Find where the given text appears and provide that cell's center as [x, y] coordinate. 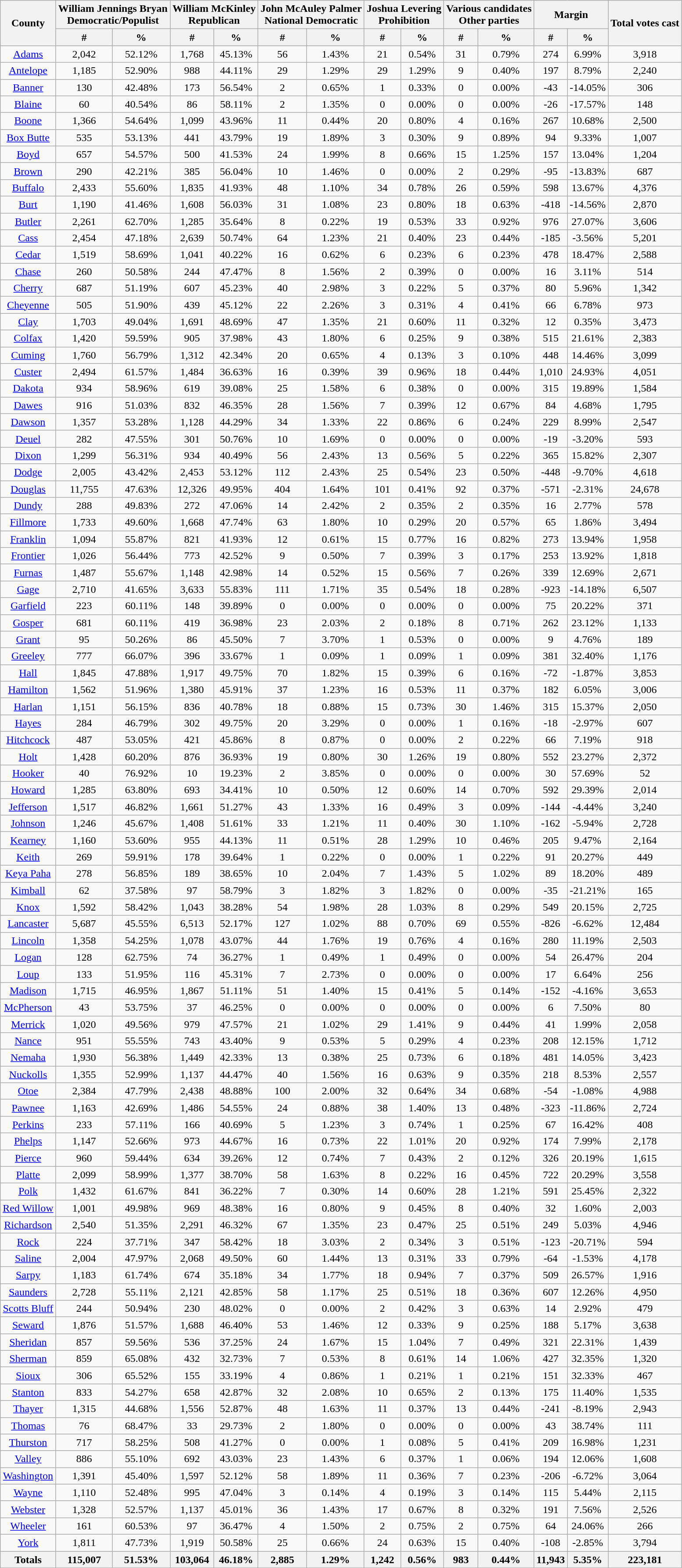
449 [645, 857]
1,320 [645, 1359]
1.71% [336, 589]
56.31% [141, 455]
7.50% [588, 1007]
1,597 [192, 1476]
54.55% [236, 1108]
419 [192, 623]
-11.86% [588, 1108]
44 [283, 940]
13.67% [588, 188]
1,185 [84, 71]
1,151 [84, 706]
Merrick [28, 1024]
51.96% [141, 690]
2,885 [283, 1560]
20.15% [588, 907]
365 [551, 455]
2,014 [645, 790]
Richardson [28, 1225]
McPherson [28, 1007]
8.99% [588, 422]
45.67% [141, 824]
Franklin [28, 539]
2.42% [336, 506]
41.65% [141, 589]
49.50% [236, 1258]
56.79% [141, 355]
24.06% [588, 1526]
40.54% [141, 104]
Seward [28, 1325]
Sheridan [28, 1342]
53.12% [236, 472]
0.77% [422, 539]
Sarpy [28, 1275]
8.53% [588, 1074]
Cass [28, 238]
Keith [28, 857]
1,408 [192, 824]
1,428 [84, 756]
Otoe [28, 1091]
Grant [28, 639]
593 [645, 439]
2,540 [84, 1225]
0.06% [506, 1459]
253 [551, 556]
0.64% [422, 1091]
385 [192, 171]
2.77% [588, 506]
256 [645, 974]
29.73% [236, 1426]
-2.85% [588, 1543]
45.86% [236, 740]
Adams [28, 54]
43.79% [236, 138]
57.11% [141, 1125]
2,003 [645, 1208]
269 [84, 857]
3,633 [192, 589]
777 [84, 656]
821 [192, 539]
Pawnee [28, 1108]
5.03% [588, 1225]
47.88% [141, 673]
1.50% [336, 1526]
1,176 [645, 656]
194 [551, 1459]
18.20% [588, 874]
273 [551, 539]
Blaine [28, 104]
Boyd [28, 154]
55.60% [141, 188]
-14.18% [588, 589]
14.46% [588, 355]
Dawson [28, 422]
39.89% [236, 606]
1,010 [551, 372]
2,042 [84, 54]
16.42% [588, 1125]
0.52% [336, 573]
42.52% [236, 556]
39.26% [236, 1158]
Webster [28, 1509]
45.13% [236, 54]
886 [84, 1459]
52.57% [141, 1509]
-2.31% [588, 489]
2,870 [645, 204]
52.99% [141, 1074]
Colfax [28, 338]
1.44% [336, 1258]
45.50% [236, 639]
12.26% [588, 1292]
12.06% [588, 1459]
53.75% [141, 1007]
Joshua LeveringProhibition [404, 15]
43.96% [236, 121]
Howard [28, 790]
2,454 [84, 238]
157 [551, 154]
-4.16% [588, 991]
1,562 [84, 690]
1,312 [192, 355]
3,099 [645, 355]
29.39% [588, 790]
500 [192, 154]
722 [551, 1175]
0.42% [422, 1309]
960 [84, 1158]
1.69% [336, 439]
233 [84, 1125]
42.87% [236, 1392]
2,494 [84, 372]
432 [192, 1359]
Wheeler [28, 1526]
197 [551, 71]
53.13% [141, 138]
1,712 [645, 1041]
Lancaster [28, 924]
280 [551, 940]
55.11% [141, 1292]
42.69% [141, 1108]
45.23% [236, 288]
11,943 [551, 1560]
1.98% [336, 907]
44.11% [236, 71]
46.25% [236, 1007]
-1.53% [588, 1258]
36.63% [236, 372]
4,618 [645, 472]
1,041 [192, 255]
Stanton [28, 1392]
Pierce [28, 1158]
37.58% [141, 890]
24,678 [645, 489]
115,007 [84, 1560]
62.70% [141, 221]
Deuel [28, 439]
95 [84, 639]
-26 [551, 104]
70 [283, 673]
3,240 [645, 807]
1,078 [192, 940]
68.47% [141, 1426]
Hall [28, 673]
56.54% [236, 87]
Lincoln [28, 940]
56.38% [141, 1058]
39 [382, 372]
59.59% [141, 338]
1,391 [84, 1476]
25.45% [588, 1191]
50.94% [141, 1309]
56.03% [236, 204]
Washington [28, 1476]
743 [192, 1041]
2,099 [84, 1175]
509 [551, 1275]
50.74% [236, 238]
Buffalo [28, 188]
58.25% [141, 1442]
3,918 [645, 54]
467 [645, 1376]
249 [551, 1225]
-95 [551, 171]
6.78% [588, 305]
38.74% [588, 1426]
46.95% [141, 991]
47 [283, 322]
1,026 [84, 556]
535 [84, 138]
658 [192, 1392]
75 [551, 606]
478 [551, 255]
44.29% [236, 422]
1,007 [645, 138]
0.47% [422, 1225]
536 [192, 1342]
1.77% [336, 1275]
188 [551, 1325]
1,668 [192, 523]
1,519 [84, 255]
-162 [551, 824]
46.79% [141, 723]
230 [192, 1309]
20.27% [588, 857]
1,328 [84, 1509]
1,357 [84, 422]
61.74% [141, 1275]
49.95% [236, 489]
0.87% [336, 740]
2,500 [645, 121]
Dakota [28, 388]
1,487 [84, 573]
53.28% [141, 422]
-571 [551, 489]
1,366 [84, 121]
10.68% [588, 121]
0.08% [422, 1442]
1,420 [84, 338]
681 [84, 623]
-17.57% [588, 104]
1,242 [382, 1560]
43.40% [236, 1041]
51.53% [141, 1560]
-5.94% [588, 824]
1.01% [422, 1141]
32.35% [588, 1359]
Thurston [28, 1442]
1,688 [192, 1325]
1,811 [84, 1543]
1,355 [84, 1074]
396 [192, 656]
47.04% [236, 1492]
37.98% [236, 338]
55.83% [236, 589]
489 [645, 874]
32.33% [588, 1376]
859 [84, 1359]
43.07% [236, 940]
Cherry [28, 288]
12,484 [645, 924]
1,020 [84, 1024]
2.26% [336, 305]
Sherman [28, 1359]
2,671 [645, 573]
Greeley [28, 656]
549 [551, 907]
836 [192, 706]
278 [84, 874]
1,163 [84, 1108]
127 [283, 924]
1.58% [336, 388]
578 [645, 506]
-206 [551, 1476]
36.27% [236, 957]
36.47% [236, 1526]
1.60% [588, 1208]
Custer [28, 372]
1,733 [84, 523]
1,128 [192, 422]
47.73% [141, 1543]
165 [645, 890]
290 [84, 171]
13.94% [588, 539]
1,486 [192, 1108]
Keya Paha [28, 874]
33.19% [236, 1376]
-108 [551, 1543]
37.71% [141, 1241]
1,517 [84, 807]
3.29% [336, 723]
Nemaha [28, 1058]
50.76% [236, 439]
Boone [28, 121]
46.32% [236, 1225]
191 [551, 1509]
Loup [28, 974]
905 [192, 338]
161 [84, 1526]
51.11% [236, 991]
0.24% [506, 422]
598 [551, 188]
166 [192, 1125]
182 [551, 690]
441 [192, 138]
1,556 [192, 1409]
23.12% [588, 623]
-19 [551, 439]
2,547 [645, 422]
0.10% [506, 355]
44.13% [236, 840]
4,178 [645, 1258]
205 [551, 840]
2,557 [645, 1074]
13.04% [588, 154]
1,001 [84, 1208]
84 [551, 405]
0.57% [506, 523]
4.76% [588, 639]
51.57% [141, 1325]
2.00% [336, 1091]
2,725 [645, 907]
0.17% [506, 556]
36 [283, 1509]
William McKinleyRepublican [214, 15]
Douglas [28, 489]
103,064 [192, 1560]
Saline [28, 1258]
1,845 [84, 673]
Cedar [28, 255]
Polk [28, 1191]
19.23% [236, 773]
3,473 [645, 322]
951 [84, 1041]
2,588 [645, 255]
8.79% [588, 71]
54.57% [141, 154]
45.31% [236, 974]
56.85% [141, 874]
2,068 [192, 1258]
128 [84, 957]
89 [551, 874]
60.53% [141, 1526]
692 [192, 1459]
44.47% [236, 1074]
11,755 [84, 489]
1,703 [84, 322]
-3.20% [588, 439]
0.55% [506, 924]
5,687 [84, 924]
4,946 [645, 1225]
1,133 [645, 623]
Clay [28, 322]
439 [192, 305]
339 [551, 573]
1,147 [84, 1141]
1,615 [645, 1158]
674 [192, 1275]
Red Willow [28, 1208]
54.25% [141, 940]
1.25% [506, 154]
9.33% [588, 138]
1.04% [422, 1342]
2,433 [84, 188]
-6.62% [588, 924]
3,558 [645, 1175]
2.08% [336, 1392]
301 [192, 439]
-144 [551, 807]
42.98% [236, 573]
59.91% [141, 857]
46.40% [236, 1325]
38.28% [236, 907]
42.85% [236, 1292]
1,160 [84, 840]
2,710 [84, 589]
-152 [551, 991]
Antelope [28, 71]
54.27% [141, 1392]
Gage [28, 589]
1,661 [192, 807]
2,004 [84, 1258]
857 [84, 1342]
County [28, 23]
41.27% [236, 1442]
41.46% [141, 204]
2,291 [192, 1225]
223 [84, 606]
52.66% [141, 1141]
448 [551, 355]
918 [645, 740]
69 [461, 924]
262 [551, 623]
58.79% [236, 890]
Hitchcock [28, 740]
3.85% [336, 773]
91 [551, 857]
52.17% [236, 924]
36.93% [236, 756]
2,058 [645, 1024]
Harlan [28, 706]
1,358 [84, 940]
1.76% [336, 940]
4,051 [645, 372]
12,326 [192, 489]
47.55% [141, 439]
1,760 [84, 355]
2.03% [336, 623]
53.05% [141, 740]
2,453 [192, 472]
3,794 [645, 1543]
53 [283, 1325]
6.05% [588, 690]
Dodge [28, 472]
1,342 [645, 288]
48.69% [236, 322]
-6.72% [588, 1476]
18.47% [588, 255]
21.61% [588, 338]
Jefferson [28, 807]
34.41% [236, 790]
3,606 [645, 221]
-4.44% [588, 807]
969 [192, 1208]
302 [192, 723]
45.55% [141, 924]
0.59% [506, 188]
54.64% [141, 121]
51.03% [141, 405]
1,204 [645, 154]
-323 [551, 1108]
1.86% [588, 523]
1,584 [645, 388]
267 [551, 121]
20.22% [588, 606]
1,183 [84, 1275]
48.02% [236, 1309]
14.05% [588, 1058]
591 [551, 1191]
-1.08% [588, 1091]
4,988 [645, 1091]
1,299 [84, 455]
0.71% [506, 623]
15.37% [588, 706]
2,261 [84, 221]
1,535 [645, 1392]
1,315 [84, 1409]
112 [283, 472]
-923 [551, 589]
916 [84, 405]
44.68% [141, 1409]
1,768 [192, 54]
52 [645, 773]
Brown [28, 171]
45.01% [236, 1509]
Johnson [28, 824]
Hayes [28, 723]
1,484 [192, 372]
-72 [551, 673]
773 [192, 556]
6.64% [588, 974]
62.75% [141, 957]
20.19% [588, 1158]
56.44% [141, 556]
Hooker [28, 773]
Phelps [28, 1141]
63.80% [141, 790]
Kearney [28, 840]
6.99% [588, 54]
46.18% [236, 1560]
2,307 [645, 455]
Totals [28, 1560]
51.35% [141, 1225]
50.26% [141, 639]
40.49% [236, 455]
2,943 [645, 1409]
Gosper [28, 623]
173 [192, 87]
2,724 [645, 1108]
Logan [28, 957]
0.62% [336, 255]
178 [192, 857]
0.46% [506, 840]
42.33% [236, 1058]
505 [84, 305]
57.69% [588, 773]
3,653 [645, 991]
3.03% [336, 1241]
13.92% [588, 556]
2,372 [645, 756]
876 [192, 756]
74 [192, 957]
487 [84, 740]
1,190 [84, 204]
5.17% [588, 1325]
2,121 [192, 1292]
35.18% [236, 1275]
51.19% [141, 288]
272 [192, 506]
0.34% [422, 1241]
49.56% [141, 1024]
45.12% [236, 305]
1,818 [645, 556]
23.27% [588, 756]
62 [84, 890]
4,376 [645, 188]
3.11% [588, 272]
592 [551, 790]
45.40% [141, 1476]
45.91% [236, 690]
John McAuley PalmerNational Democratic [311, 15]
26.47% [588, 957]
1.67% [336, 1342]
-13.83% [588, 171]
38 [382, 1108]
326 [551, 1158]
7.19% [588, 740]
9.47% [588, 840]
1,246 [84, 824]
88 [382, 924]
1,449 [192, 1058]
2,438 [192, 1091]
36.98% [236, 623]
0.96% [422, 372]
Nance [28, 1041]
1,377 [192, 1175]
Cuming [28, 355]
94 [551, 138]
7.99% [588, 1141]
223,181 [645, 1560]
955 [192, 840]
2,178 [645, 1141]
Scotts Bluff [28, 1309]
4,950 [645, 1292]
Dundy [28, 506]
2,383 [645, 338]
5.96% [588, 288]
47.97% [141, 1258]
1,380 [192, 690]
Box Butte [28, 138]
832 [192, 405]
-20.71% [588, 1241]
5.35% [588, 1560]
Knox [28, 907]
Total votes cast [645, 23]
204 [645, 957]
-1.87% [588, 673]
404 [283, 489]
19.89% [588, 388]
1.41% [422, 1024]
6,507 [645, 589]
3.70% [336, 639]
0.82% [506, 539]
51.95% [141, 974]
35.64% [236, 221]
0.94% [422, 1275]
92 [461, 489]
61.67% [141, 1191]
1,919 [192, 1543]
3,423 [645, 1058]
-21.21% [588, 890]
101 [382, 489]
1,043 [192, 907]
47.06% [236, 506]
Hamilton [28, 690]
Platte [28, 1175]
56.15% [141, 706]
66.07% [141, 656]
2,115 [645, 1492]
41 [551, 1024]
1,715 [84, 991]
Dawes [28, 405]
53.60% [141, 840]
16.98% [588, 1442]
York [28, 1543]
38.65% [236, 874]
0.78% [422, 188]
833 [84, 1392]
116 [192, 974]
43.42% [141, 472]
Burt [28, 204]
55.10% [141, 1459]
0.28% [506, 589]
0.89% [506, 138]
59.44% [141, 1158]
693 [192, 790]
-448 [551, 472]
229 [551, 422]
Sioux [28, 1376]
0.26% [506, 573]
61.57% [141, 372]
3,006 [645, 690]
12.69% [588, 573]
-64 [551, 1258]
1,958 [645, 539]
22.31% [588, 1342]
33.67% [236, 656]
11.19% [588, 940]
634 [192, 1158]
717 [84, 1442]
841 [192, 1191]
52.48% [141, 1492]
12.15% [588, 1041]
2.04% [336, 874]
-241 [551, 1409]
1,592 [84, 907]
26 [461, 188]
58.99% [141, 1175]
Wayne [28, 1492]
481 [551, 1058]
Butler [28, 221]
552 [551, 756]
3,853 [645, 673]
976 [551, 221]
224 [84, 1241]
43.03% [236, 1459]
-123 [551, 1241]
47.57% [236, 1024]
60.20% [141, 756]
151 [551, 1376]
-3.56% [588, 238]
Cheyenne [28, 305]
1,867 [192, 991]
Kimball [28, 890]
3,494 [645, 523]
0.43% [422, 1158]
32.40% [588, 656]
2.98% [336, 288]
39.64% [236, 857]
William Jennings BryanDemocratic/Populist [113, 15]
56.04% [236, 171]
40.69% [236, 1125]
Chase [28, 272]
347 [192, 1241]
1,917 [192, 673]
11.40% [588, 1392]
48.38% [236, 1208]
Holt [28, 756]
-826 [551, 924]
6,513 [192, 924]
5.44% [588, 1492]
983 [461, 1560]
Perkins [28, 1125]
15.82% [588, 455]
1.26% [422, 756]
657 [84, 154]
427 [551, 1359]
2.92% [588, 1309]
65 [551, 523]
49.83% [141, 506]
995 [192, 1492]
1,099 [192, 121]
49.60% [141, 523]
1.08% [336, 204]
1,110 [84, 1492]
-2.97% [588, 723]
130 [84, 87]
5,201 [645, 238]
47.63% [141, 489]
32.73% [236, 1359]
209 [551, 1442]
-18 [551, 723]
Thayer [28, 1409]
3,638 [645, 1325]
55.67% [141, 573]
46.82% [141, 807]
76 [84, 1426]
55.55% [141, 1041]
0.68% [506, 1091]
27.07% [588, 221]
1,231 [645, 1442]
37.25% [236, 1342]
44.67% [236, 1141]
479 [645, 1309]
-54 [551, 1091]
Furnas [28, 573]
0.19% [422, 1492]
Madison [28, 991]
38.70% [236, 1175]
2,639 [192, 238]
0.48% [506, 1108]
2,164 [645, 840]
2,005 [84, 472]
Frontier [28, 556]
Fillmore [28, 523]
1.17% [336, 1292]
58.96% [141, 388]
Thomas [28, 1426]
619 [192, 388]
51 [283, 991]
49.04% [141, 322]
-14.05% [588, 87]
65.52% [141, 1376]
2,050 [645, 706]
208 [551, 1041]
594 [645, 1241]
288 [84, 506]
2,384 [84, 1091]
175 [551, 1392]
371 [645, 606]
1,835 [192, 188]
76.92% [141, 773]
1,876 [84, 1325]
1,148 [192, 573]
48.88% [236, 1091]
1,439 [645, 1342]
514 [645, 272]
51.61% [236, 824]
46.35% [236, 405]
Margin [571, 15]
284 [84, 723]
2,322 [645, 1191]
51.90% [141, 305]
-35 [551, 890]
3,064 [645, 1476]
55.87% [141, 539]
4.68% [588, 405]
Garfield [28, 606]
Various candidatesOther parties [489, 15]
-9.70% [588, 472]
1,930 [84, 1058]
Dixon [28, 455]
408 [645, 1125]
115 [551, 1492]
2,526 [645, 1509]
42.48% [141, 87]
100 [283, 1091]
65.08% [141, 1359]
218 [551, 1074]
47.18% [141, 238]
0.12% [506, 1158]
47.79% [141, 1091]
1,691 [192, 322]
40.78% [236, 706]
52.90% [141, 71]
1.06% [506, 1359]
-8.19% [588, 1409]
266 [645, 1526]
58.69% [141, 255]
39.08% [236, 388]
51.27% [236, 807]
282 [84, 439]
58.11% [236, 104]
Saunders [28, 1292]
174 [551, 1141]
260 [84, 272]
59.56% [141, 1342]
20.29% [588, 1175]
40.22% [236, 255]
515 [551, 338]
421 [192, 740]
Valley [28, 1459]
1,795 [645, 405]
47.74% [236, 523]
-185 [551, 238]
1.03% [422, 907]
Banner [28, 87]
42.21% [141, 171]
274 [551, 54]
2.73% [336, 974]
155 [192, 1376]
Rock [28, 1241]
1,432 [84, 1191]
63 [283, 523]
1,916 [645, 1275]
0.76% [422, 940]
Nuckolls [28, 1074]
321 [551, 1342]
35 [382, 589]
26.57% [588, 1275]
1,094 [84, 539]
133 [84, 974]
1.64% [336, 489]
49.98% [141, 1208]
42.34% [236, 355]
7.56% [588, 1509]
979 [192, 1024]
47.47% [236, 272]
381 [551, 656]
52.87% [236, 1409]
-418 [551, 204]
24.93% [588, 372]
988 [192, 71]
508 [192, 1442]
2,503 [645, 940]
36.22% [236, 1191]
2,240 [645, 71]
41.53% [236, 154]
-43 [551, 87]
-14.56% [588, 204]
